Determine the (X, Y) coordinate at the center of the cell enclosing the given text.  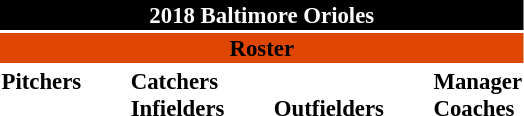
2018 Baltimore Orioles (262, 15)
Roster (262, 48)
